Output the (X, Y) coordinate of the center of the cell containing the given text.  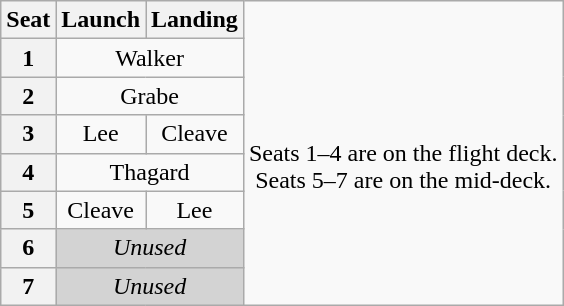
Walker (150, 58)
Launch (101, 20)
6 (28, 248)
Seat (28, 20)
1 (28, 58)
7 (28, 286)
2 (28, 96)
Landing (195, 20)
3 (28, 134)
Seats 1–4 are on the flight deck.Seats 5–7 are on the mid-deck. (403, 153)
Thagard (150, 172)
Grabe (150, 96)
4 (28, 172)
5 (28, 210)
